Locate the cell with the specified text and output its [X, Y] center coordinate. 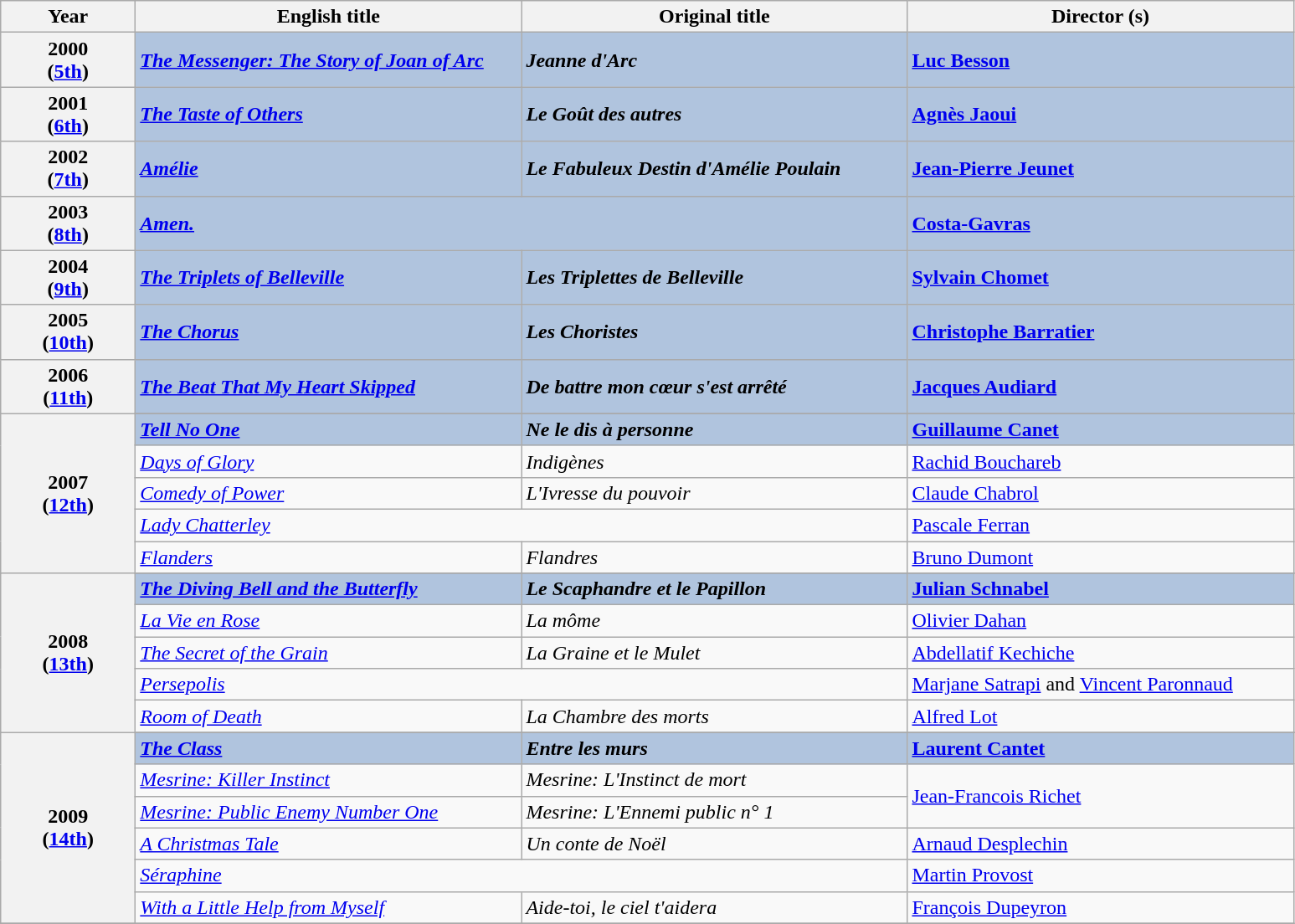
Séraphine [522, 875]
Ne le dis à personne [715, 429]
Days of Glory [328, 461]
La Graine et le Mulet [715, 653]
Amen. [522, 223]
The Beat That My Heart Skipped [328, 387]
Flandres [715, 557]
Christophe Barratier [1100, 331]
2008(13th) [69, 653]
Comedy of Power [328, 493]
2007(12th) [69, 493]
The Class [328, 748]
Director (s) [1100, 17]
Rachid Bouchareb [1100, 461]
2009(14th) [69, 828]
Abdellatif Kechiche [1100, 653]
Arnaud Desplechin [1100, 844]
Le Scaphandre et le Papillon [715, 589]
Mesrine: Public Enemy Number One [328, 812]
Les Triplettes de Belleville [715, 278]
Olivier Dahan [1100, 621]
The Taste of Others [328, 114]
English title [328, 17]
The Messenger: The Story of Joan of Arc [328, 60]
Laurent Cantet [1100, 748]
2006(11th) [69, 387]
The Triplets of Belleville [328, 278]
The Diving Bell and the Butterfly [328, 589]
Marjane Satrapi and Vincent Paronnaud [1100, 685]
L'Ivresse du pouvoir [715, 493]
Entre les murs [715, 748]
Indigènes [715, 461]
Un conte de Noël [715, 844]
Tell No One [328, 429]
De battre mon cœur s'est arrêté [715, 387]
Alfred Lot [1100, 716]
François Dupeyron [1100, 907]
Luc Besson [1100, 60]
Jeanne d'Arc [715, 60]
Aide-toi, le ciel t'aidera [715, 907]
Flanders [328, 557]
Lady Chatterley [522, 525]
Agnès Jaoui [1100, 114]
La Vie en Rose [328, 621]
Guillaume Canet [1100, 429]
Claude Chabrol [1100, 493]
2005(10th) [69, 331]
Room of Death [328, 716]
La Chambre des morts [715, 716]
Le Goût des autres [715, 114]
Mesrine: L'Ennemi public n° 1 [715, 812]
2000(5th) [69, 60]
2004(9th) [69, 278]
Persepolis [522, 685]
Jean-Pierre Jeunet [1100, 169]
Bruno Dumont [1100, 557]
The Secret of the Grain [328, 653]
Costa-Gavras [1100, 223]
Le Fabuleux Destin d'Amélie Poulain [715, 169]
2001(6th) [69, 114]
Jacques Audiard [1100, 387]
Amélie [328, 169]
A Christmas Tale [328, 844]
Jean-Francois Richet [1100, 796]
La môme [715, 621]
Mesrine: L'Instinct de mort [715, 780]
Sylvain Chomet [1100, 278]
2002(7th) [69, 169]
Year [69, 17]
Julian Schnabel [1100, 589]
Pascale Ferran [1100, 525]
With a Little Help from Myself [328, 907]
Martin Provost [1100, 875]
Mesrine: Killer Instinct [328, 780]
2003(8th) [69, 223]
Original title [715, 17]
Les Choristes [715, 331]
The Chorus [328, 331]
